Capture the cell that displays the provided text and extract its (X, Y) central coordinate. 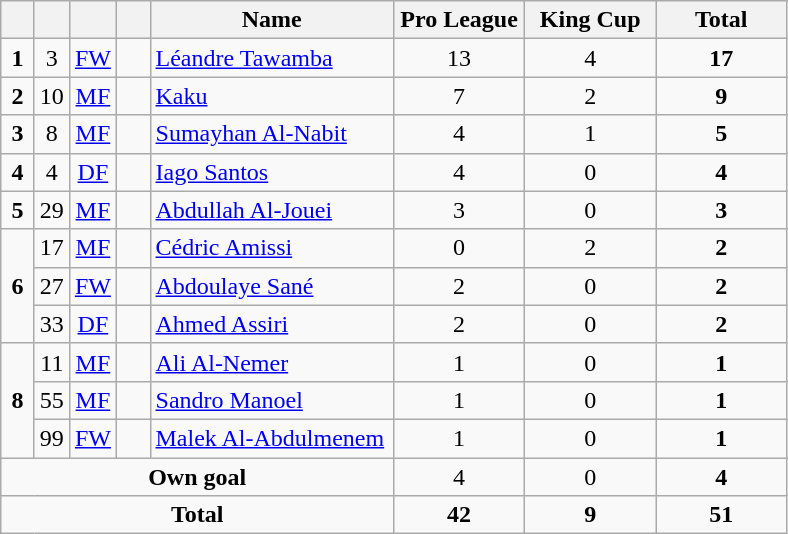
7 (460, 96)
33 (52, 324)
Ali Al-Nemer (272, 362)
Cédric Amissi (272, 248)
Own goal (198, 477)
11 (52, 362)
Iago Santos (272, 172)
King Cup (590, 20)
Name (272, 20)
Abdullah Al-Jouei (272, 210)
6 (18, 286)
42 (460, 515)
Pro League (460, 20)
Abdoulaye Sané (272, 286)
29 (52, 210)
Malek Al-Abdulmenem (272, 438)
99 (52, 438)
Sandro Manoel (272, 400)
55 (52, 400)
10 (52, 96)
27 (52, 286)
51 (722, 515)
Sumayhan Al-Nabit (272, 134)
Kaku (272, 96)
Léandre Tawamba (272, 58)
Ahmed Assiri (272, 324)
13 (460, 58)
